Provide the (x, y) coordinate of the cell's center where the given text is located.  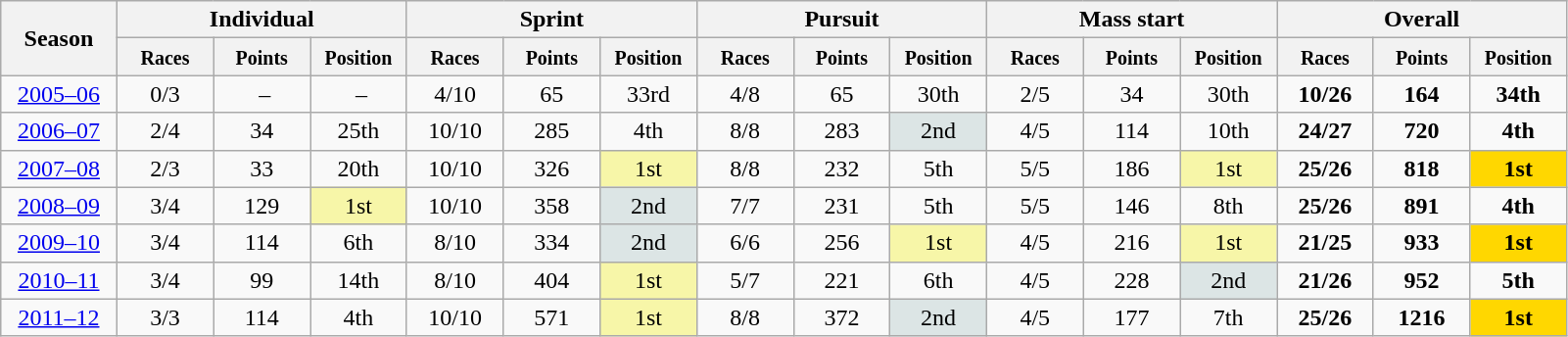
216 (1132, 243)
34th (1518, 94)
2007–08 (59, 168)
Pursuit (841, 20)
2010–11 (59, 280)
177 (1132, 317)
21/26 (1326, 280)
372 (842, 317)
933 (1422, 243)
21/25 (1326, 243)
6/6 (744, 243)
571 (552, 317)
146 (1132, 206)
2011–12 (59, 317)
3/3 (165, 317)
129 (262, 206)
5/7 (744, 280)
285 (552, 131)
20th (358, 168)
Overall (1422, 20)
25th (358, 131)
2005–06 (59, 94)
14th (358, 280)
33 (262, 168)
818 (1422, 168)
256 (842, 243)
7th (1228, 317)
10/26 (1326, 94)
24/27 (1326, 131)
891 (1422, 206)
4/10 (454, 94)
231 (842, 206)
404 (552, 280)
2/4 (165, 131)
4/8 (744, 94)
1216 (1422, 317)
221 (842, 280)
2009–10 (59, 243)
186 (1132, 168)
99 (262, 280)
Season (59, 38)
952 (1422, 280)
326 (552, 168)
10th (1228, 131)
228 (1132, 280)
283 (842, 131)
232 (842, 168)
0/3 (165, 94)
2/5 (1034, 94)
2/3 (165, 168)
2006–07 (59, 131)
Sprint (551, 20)
164 (1422, 94)
Individual (261, 20)
720 (1422, 131)
334 (552, 243)
33rd (648, 94)
358 (552, 206)
7/7 (744, 206)
2008–09 (59, 206)
Mass start (1131, 20)
8th (1228, 206)
